Find where the given text appears and provide that cell's center as [X, Y] coordinate. 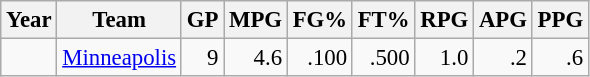
1.0 [444, 58]
.2 [504, 58]
PPG [560, 20]
.6 [560, 58]
FG% [320, 20]
GP [202, 20]
.100 [320, 58]
FT% [384, 20]
.500 [384, 58]
MPG [256, 20]
RPG [444, 20]
Minneapolis [119, 58]
Team [119, 20]
9 [202, 58]
4.6 [256, 58]
Year [29, 20]
APG [504, 20]
